Return [X, Y] of the center of cell containing provided text 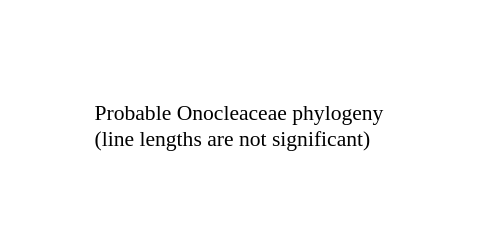
Probable Onocleaceae phylogeny(line lengths are not significant) [239, 126]
